Return the [x, y] coordinate for the center point of the cell that contains the specified text.  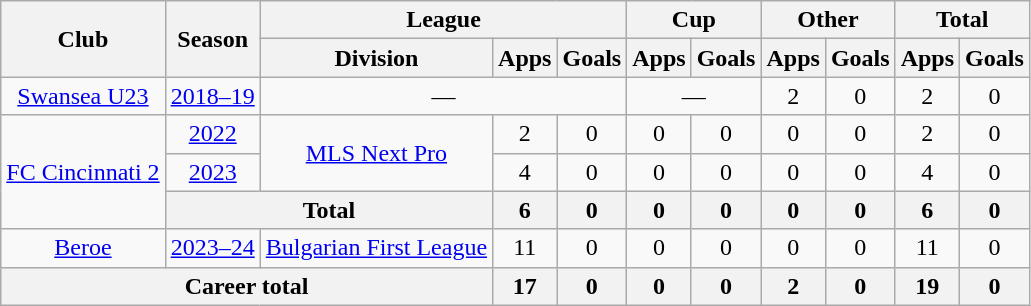
Career total [247, 286]
Club [83, 39]
2018–19 [212, 96]
League [444, 20]
Season [212, 39]
Bulgarian First League [376, 248]
Swansea U23 [83, 96]
Other [828, 20]
17 [525, 286]
2023–24 [212, 248]
2023 [212, 172]
Beroe [83, 248]
FC Cincinnati 2 [83, 172]
19 [927, 286]
MLS Next Pro [376, 153]
2022 [212, 134]
Division [376, 58]
Cup [694, 20]
